Pinpoint the cell where the given text exists, returning its (X, Y) midpoint coordinate. 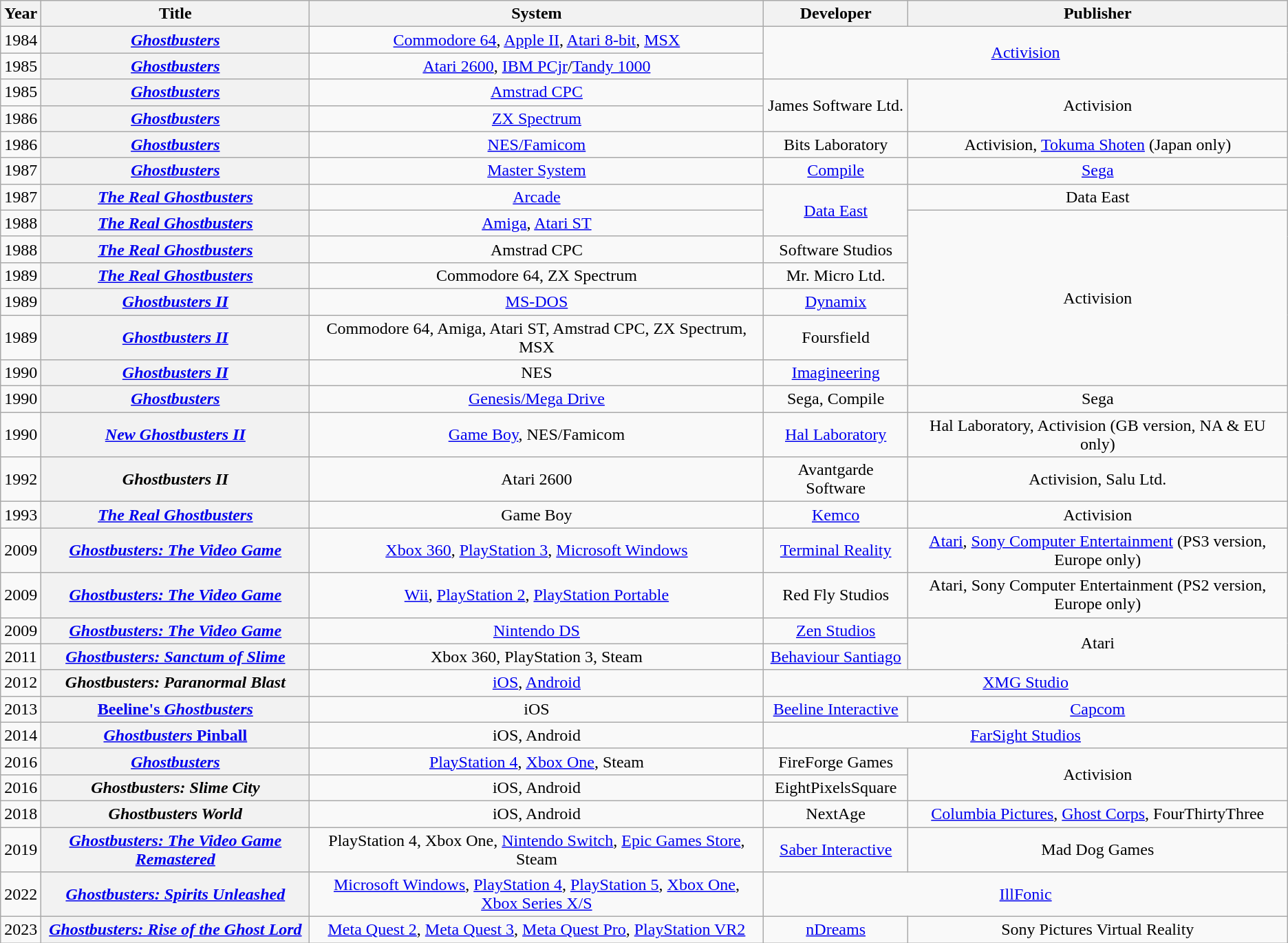
Arcade (537, 197)
Behaviour Santiago (835, 657)
Ghostbusters World (175, 814)
Meta Quest 2, Meta Quest 3, Meta Quest Pro, PlayStation VR2 (537, 930)
Atari (1097, 644)
Columbia Pictures, Ghost Corps, FourThirtyThree (1097, 814)
Ghostbusters: Paranormal Blast (175, 683)
IllFonic (1025, 895)
Ghostbusters: The Video Game Remastered (175, 849)
Commodore 64, ZX Spectrum (537, 275)
Kemco (835, 515)
2011 (21, 657)
Ghostbusters: Slime City (175, 787)
PlayStation 4, Xbox One, Nintendo Switch, Epic Games Store, Steam (537, 849)
Nintendo DS (537, 631)
Dynamix (835, 301)
nDreams (835, 930)
Amiga, Atari ST (537, 223)
Mr. Micro Ltd. (835, 275)
Terminal Reality (835, 551)
Sega, Compile (835, 399)
Atari, Sony Computer Entertainment (PS2 version, Europe only) (1097, 595)
2019 (21, 849)
Microsoft Windows, PlayStation 4, PlayStation 5, Xbox One, Xbox Series X/S (537, 895)
Beeline's Ghostbusters (175, 709)
Capcom (1097, 709)
2018 (21, 814)
Master System (537, 171)
Atari 2600, IBM PCjr/Tandy 1000 (537, 66)
Hal Laboratory, Activision (GB version, NA & EU only) (1097, 435)
XMG Studio (1025, 683)
Activision, Salu Ltd. (1097, 479)
Game Boy (537, 515)
Activision, Tokuma Shoten (Japan only) (1097, 145)
System (537, 14)
Compile (835, 171)
2022 (21, 895)
New Ghostbusters II (175, 435)
FarSight Studios (1025, 735)
Ghostbusters: Sanctum of Slime (175, 657)
Beeline Interactive (835, 709)
1984 (21, 40)
Ghostbusters: Rise of the Ghost Lord (175, 930)
NextAge (835, 814)
2012 (21, 683)
iOS (537, 709)
Zen Studios (835, 631)
Software Studios (835, 249)
NES (537, 373)
Commodore 64, Amiga, Atari ST, Amstrad CPC, ZX Spectrum, MSX (537, 337)
MS-DOS (537, 301)
Title (175, 14)
ZX Spectrum (537, 118)
Xbox 360, PlayStation 3, Microsoft Windows (537, 551)
2023 (21, 930)
Mad Dog Games (1097, 849)
Publisher (1097, 14)
1992 (21, 479)
Wii, PlayStation 2, PlayStation Portable (537, 595)
2014 (21, 735)
Hal Laboratory (835, 435)
Bits Laboratory (835, 145)
Sony Pictures Virtual Reality (1097, 930)
NES/Famicom (537, 145)
James Software Ltd. (835, 105)
Imagineering (835, 373)
Xbox 360, PlayStation 3, Steam (537, 657)
Saber Interactive (835, 849)
Red Fly Studios (835, 595)
Atari, Sony Computer Entertainment (PS3 version, Europe only) (1097, 551)
Ghostbusters: Spirits Unleashed (175, 895)
Developer (835, 14)
1993 (21, 515)
Commodore 64, Apple II, Atari 8-bit, MSX (537, 40)
EightPixelsSquare (835, 787)
Ghostbusters Pinball (175, 735)
Avantgarde Software (835, 479)
Year (21, 14)
2013 (21, 709)
Foursfield (835, 337)
Game Boy, NES/Famicom (537, 435)
Genesis/Mega Drive (537, 399)
PlayStation 4, Xbox One, Steam (537, 761)
Atari 2600 (537, 479)
FireForge Games (835, 761)
